From the cell containing the given text, extract its center point as (X, Y) coordinate. 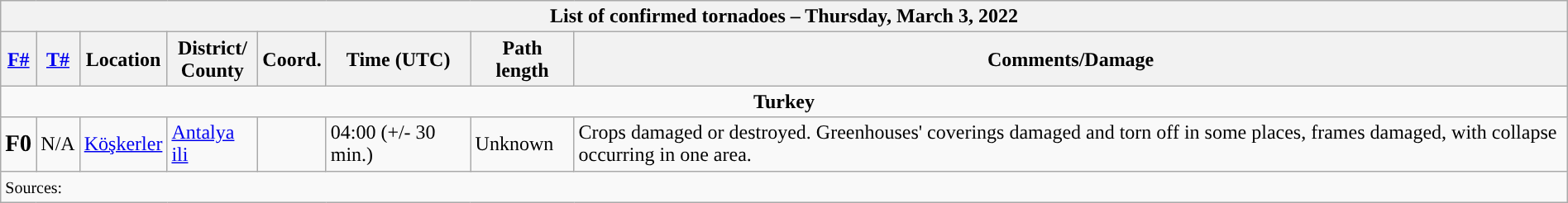
Comments/Damage (1070, 59)
F# (18, 59)
Coord. (292, 59)
Unknown (523, 144)
Sources: (784, 186)
Antalya ili (213, 144)
04:00 (+/- 30 min.) (399, 144)
Path length (523, 59)
List of confirmed tornadoes – Thursday, March 3, 2022 (784, 17)
District/County (213, 59)
F0 (18, 144)
T# (58, 59)
N/A (58, 144)
Crops damaged or destroyed. Greenhouses' coverings damaged and torn off in some places, frames damaged, with collapse occurring in one area. (1070, 144)
Time (UTC) (399, 59)
Köşkerler (123, 144)
Location (123, 59)
Turkey (784, 101)
